From the cell containing the given text, extract its center point as [x, y] coordinate. 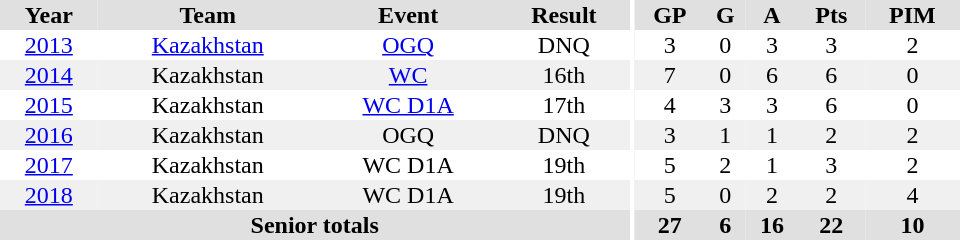
2013 [49, 45]
2018 [49, 195]
27 [670, 225]
PIM [912, 15]
2015 [49, 105]
16th [564, 75]
Result [564, 15]
2017 [49, 165]
2016 [49, 135]
10 [912, 225]
7 [670, 75]
A [772, 15]
WC [408, 75]
Team [208, 15]
Year [49, 15]
Pts [832, 15]
2014 [49, 75]
GP [670, 15]
22 [832, 225]
G [726, 15]
17th [564, 105]
Event [408, 15]
Senior totals [314, 225]
16 [772, 225]
